Return [x, y] of the center of cell containing provided text 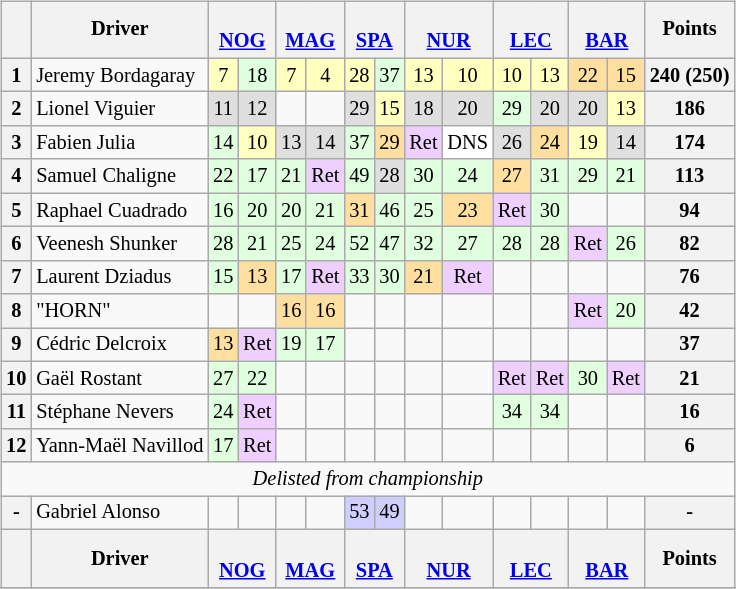
Cédric Delcroix [120, 345]
Laurent Dziadus [120, 277]
Yann-Maël Navillod [120, 446]
Veenesh Shunker [120, 244]
82 [690, 244]
Gaël Rostant [120, 378]
1 [16, 75]
Jeremy Bordagaray [120, 75]
DNS [467, 143]
8 [16, 311]
53 [359, 513]
Gabriel Alonso [120, 513]
5 [16, 210]
2 [16, 109]
46 [389, 210]
32 [423, 244]
23 [467, 210]
42 [690, 311]
Delisted from championship [368, 479]
47 [389, 244]
3 [16, 143]
76 [690, 277]
Raphael Cuadrado [120, 210]
Samuel Chaligne [120, 176]
174 [690, 143]
9 [16, 345]
94 [690, 210]
Fabien Julia [120, 143]
240 (250) [690, 75]
Lionel Viguier [120, 109]
113 [690, 176]
Stéphane Nevers [120, 412]
52 [359, 244]
33 [359, 277]
"HORN" [120, 311]
186 [690, 109]
